Return the (X, Y) coordinate for the center point of the cell that contains the specified text.  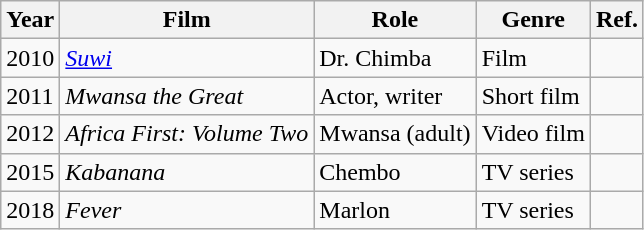
2010 (30, 58)
Chembo (395, 172)
Kabanana (187, 172)
Year (30, 20)
2011 (30, 96)
Genre (533, 20)
Dr. Chimba (395, 58)
Ref. (616, 20)
Mwansa the Great (187, 96)
2018 (30, 210)
Africa First: Volume Two (187, 134)
2015 (30, 172)
Video film (533, 134)
Marlon (395, 210)
2012 (30, 134)
Role (395, 20)
Actor, writer (395, 96)
Suwi (187, 58)
Short film (533, 96)
Fever (187, 210)
Mwansa (adult) (395, 134)
